Identify which cell holds the provided text, then report its (X, Y) central coordinate. 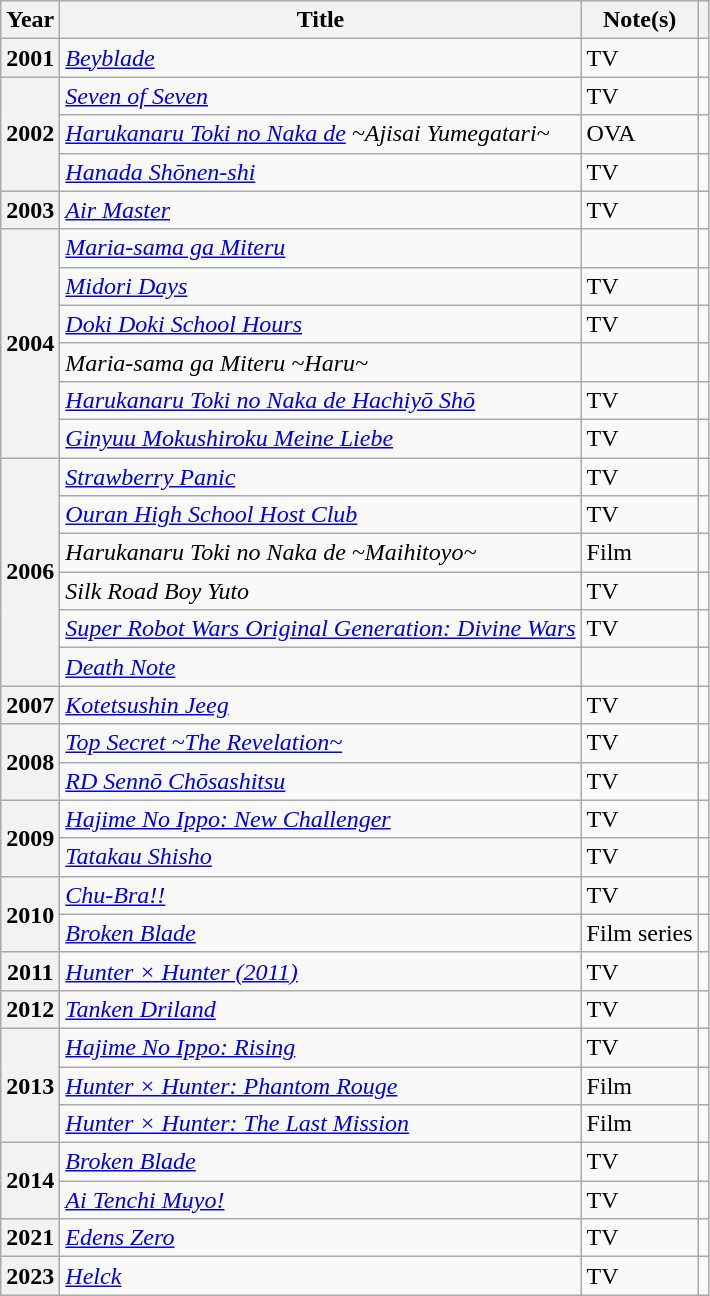
Note(s) (640, 20)
2009 (30, 838)
Ai Tenchi Muyo! (320, 1200)
Edens Zero (320, 1238)
Silk Road Boy Yuto (320, 591)
2014 (30, 1181)
2007 (30, 705)
Strawberry Panic (320, 477)
2006 (30, 572)
2023 (30, 1276)
Harukanaru Toki no Naka de Hachiyō Shō (320, 400)
Seven of Seven (320, 96)
Death Note (320, 667)
Tatakau Shisho (320, 857)
Ouran High School Host Club (320, 515)
Hajime No Ippo: New Challenger (320, 819)
Helck (320, 1276)
Midori Days (320, 286)
2013 (30, 1085)
Harukanaru Toki no Naka de ~Maihitoyo~ (320, 553)
Doki Doki School Hours (320, 324)
2008 (30, 762)
Hunter × Hunter: Phantom Rouge (320, 1085)
Hunter × Hunter (2011) (320, 971)
2004 (30, 343)
OVA (640, 134)
Beyblade (320, 58)
Tanken Driland (320, 1009)
2012 (30, 1009)
Maria-sama ga Miteru ~Haru~ (320, 362)
Harukanaru Toki no Naka de ~Ajisai Yumegatari~ (320, 134)
Hunter × Hunter: The Last Mission (320, 1124)
2002 (30, 134)
Ginyuu Mokushiroku Meine Liebe (320, 438)
Hanada Shōnen-shi (320, 172)
Super Robot Wars Original Generation: Divine Wars (320, 629)
Year (30, 20)
RD Sennō Chōsashitsu (320, 781)
2003 (30, 210)
2010 (30, 914)
2001 (30, 58)
Air Master (320, 210)
Hajime No Ippo: Rising (320, 1047)
Film series (640, 933)
Top Secret ~The Revelation~ (320, 743)
Maria-sama ga Miteru (320, 248)
2011 (30, 971)
Chu-Bra!! (320, 895)
Kotetsushin Jeeg (320, 705)
Title (320, 20)
2021 (30, 1238)
